Identify which cell holds the provided text, then report its [x, y] central coordinate. 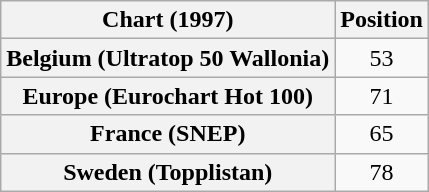
Europe (Eurochart Hot 100) [168, 96]
53 [382, 58]
Position [382, 20]
78 [382, 172]
Belgium (Ultratop 50 Wallonia) [168, 58]
Chart (1997) [168, 20]
France (SNEP) [168, 134]
65 [382, 134]
Sweden (Topplistan) [168, 172]
71 [382, 96]
